Find where the given text appears and provide that cell's center as (X, Y) coordinate. 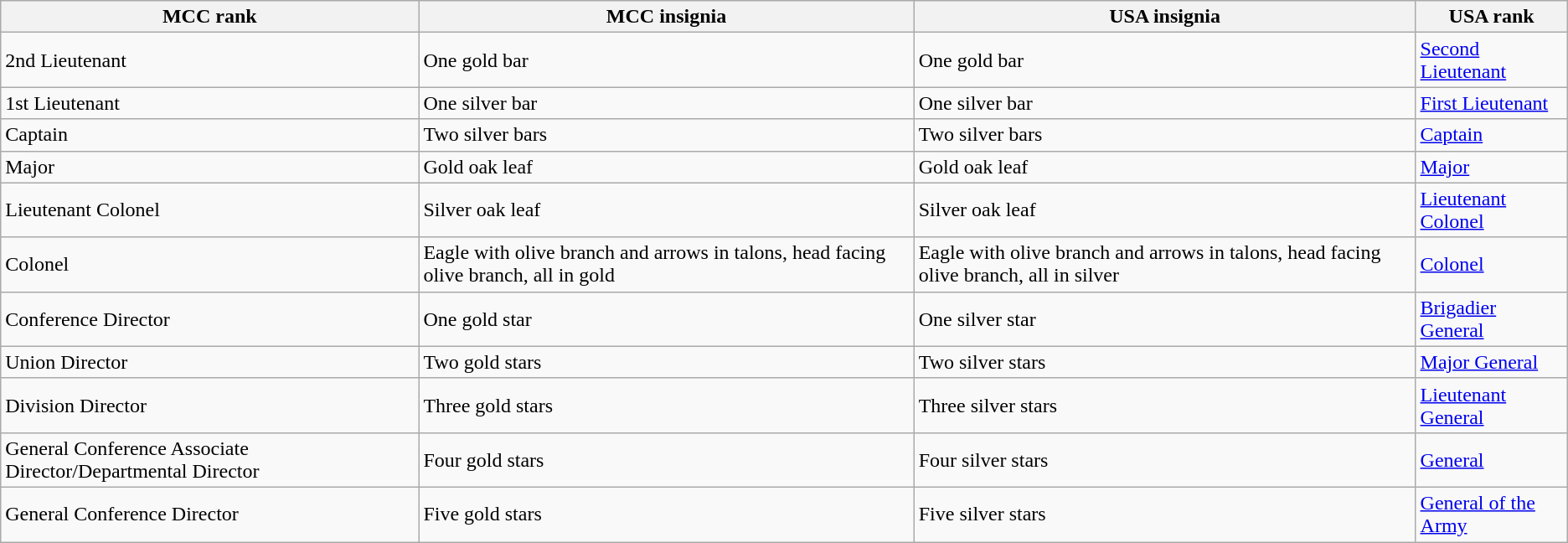
General Conference Director (209, 515)
Four gold stars (667, 459)
Eagle with olive branch and arrows in talons, head facing olive branch, all in silver (1164, 265)
MCC insignia (667, 17)
One gold star (667, 318)
Second Lieutenant (1491, 60)
USA insignia (1164, 17)
General (1491, 459)
Three silver stars (1164, 406)
One silver star (1164, 318)
Major General (1491, 362)
Four silver stars (1164, 459)
Two silver stars (1164, 362)
Union Director (209, 362)
General of the Army (1491, 515)
Division Director (209, 406)
1st Lieutenant (209, 103)
MCC rank (209, 17)
Three gold stars (667, 406)
2nd Lieutenant (209, 60)
Two gold stars (667, 362)
Brigadier General (1491, 318)
Lieutenant General (1491, 406)
Eagle with olive branch and arrows in talons, head facing olive branch, all in gold (667, 265)
USA rank (1491, 17)
Conference Director (209, 318)
First Lieutenant (1491, 103)
Five gold stars (667, 515)
Five silver stars (1164, 515)
General Conference Associate Director/Departmental Director (209, 459)
